For the text-containing cell, return its midpoint in (x, y) coordinate format. 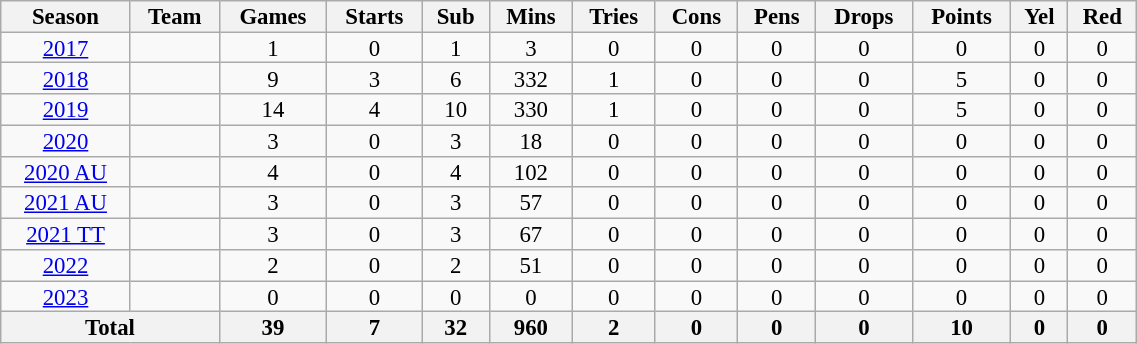
Pens (777, 16)
2017 (66, 48)
Total (110, 328)
Mins (530, 16)
6 (456, 78)
Starts (374, 16)
Games (273, 16)
330 (530, 110)
7 (374, 328)
2021 TT (66, 234)
2021 AU (66, 204)
Cons (696, 16)
67 (530, 234)
9 (273, 78)
Points (962, 16)
2020 AU (66, 172)
32 (456, 328)
2018 (66, 78)
960 (530, 328)
2023 (66, 296)
Drops (864, 16)
Yel (1040, 16)
332 (530, 78)
14 (273, 110)
Sub (456, 16)
2019 (66, 110)
57 (530, 204)
Tries (613, 16)
2022 (66, 266)
51 (530, 266)
102 (530, 172)
Team (174, 16)
18 (530, 140)
2020 (66, 140)
Season (66, 16)
39 (273, 328)
Red (1102, 16)
